Scan for the cell matching the given text and deliver its (x, y) coordinate at center. 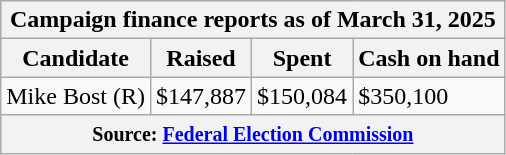
Cash on hand (429, 58)
Raised (200, 58)
Source: Federal Election Commission (253, 134)
$147,887 (200, 96)
Spent (302, 58)
$150,084 (302, 96)
Candidate (76, 58)
Campaign finance reports as of March 31, 2025 (253, 20)
$350,100 (429, 96)
Mike Bost (R) (76, 96)
